Return the (x, y) coordinate for the center point of the cell that contains the specified text.  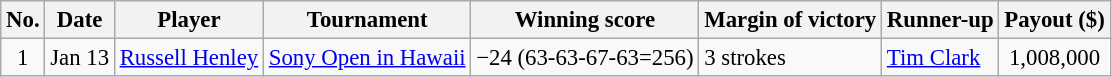
3 strokes (790, 58)
1,008,000 (1054, 58)
Runner-up (940, 20)
Tim Clark (940, 58)
−24 (63-63-67-63=256) (585, 58)
Date (80, 20)
No. (23, 20)
Margin of victory (790, 20)
1 (23, 58)
Winning score (585, 20)
Jan 13 (80, 58)
Sony Open in Hawaii (368, 58)
Player (188, 20)
Tournament (368, 20)
Payout ($) (1054, 20)
Russell Henley (188, 58)
